Capture the cell that displays the provided text and extract its [x, y] central coordinate. 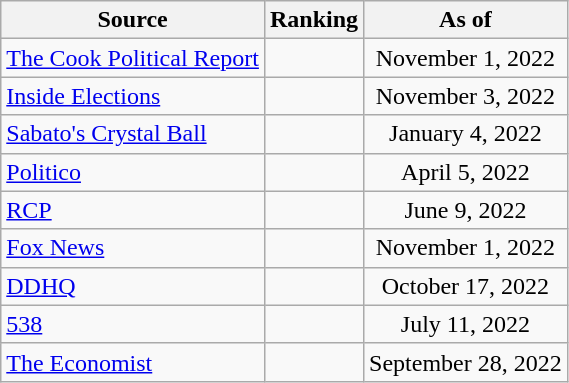
DDHQ [133, 286]
Ranking [314, 20]
Source [133, 20]
Fox News [133, 248]
July 11, 2022 [466, 324]
The Cook Political Report [133, 58]
January 4, 2022 [466, 134]
The Economist [133, 362]
October 17, 2022 [466, 286]
November 3, 2022 [466, 96]
As of [466, 20]
RCP [133, 210]
Inside Elections [133, 96]
April 5, 2022 [466, 172]
538 [133, 324]
Sabato's Crystal Ball [133, 134]
September 28, 2022 [466, 362]
Politico [133, 172]
June 9, 2022 [466, 210]
